For the text-containing cell, return its midpoint in [x, y] coordinate format. 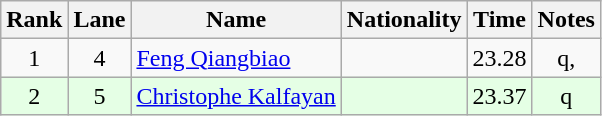
Feng Qiangbiao [236, 58]
5 [100, 96]
Time [500, 20]
Nationality [404, 20]
23.28 [500, 58]
Notes [566, 20]
Name [236, 20]
Christophe Kalfayan [236, 96]
4 [100, 58]
23.37 [500, 96]
q [566, 96]
1 [34, 58]
2 [34, 96]
q, [566, 58]
Rank [34, 20]
Lane [100, 20]
